Identify which cell holds the provided text, then report its [X, Y] central coordinate. 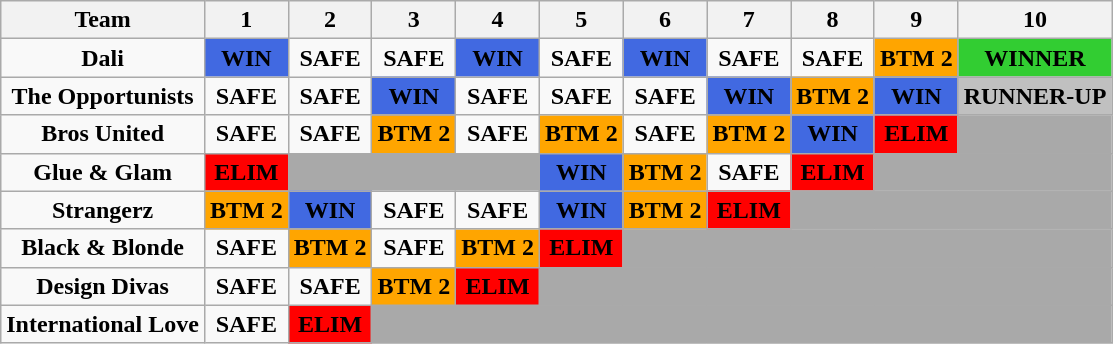
2 [330, 20]
6 [665, 20]
1 [246, 20]
8 [833, 20]
3 [414, 20]
Strangerz [103, 210]
Glue & Glam [103, 172]
The Opportunists [103, 96]
WINNER [1035, 58]
Dali [103, 58]
Bros United [103, 134]
Team [103, 20]
Design Divas [103, 286]
7 [749, 20]
International Love [103, 324]
9 [916, 20]
5 [581, 20]
10 [1035, 20]
RUNNER-UP [1035, 96]
Black & Blonde [103, 248]
4 [498, 20]
